Find where the given text appears and provide that cell's center as (X, Y) coordinate. 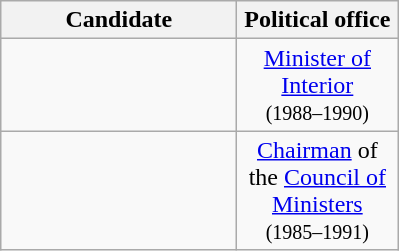
Minister of Interior(1988–1990) (318, 85)
Chairman of the Council of Ministers(1985–1991) (318, 190)
Political office (318, 20)
Candidate (119, 20)
